Return the (X, Y) coordinate for the center point of the cell that contains the specified text.  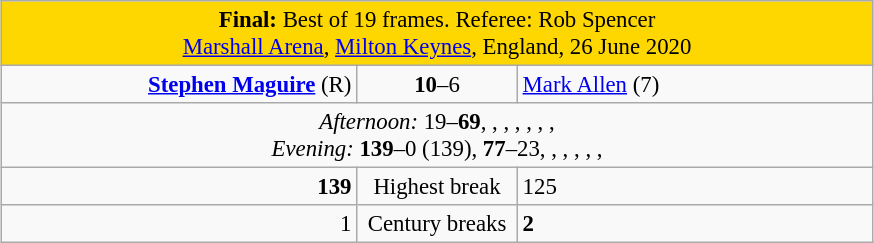
10–6 (438, 85)
Highest break (438, 187)
Final: Best of 19 frames. Referee: Rob SpencerMarshall Arena, Milton Keynes, England, 26 June 2020 (437, 34)
Century breaks (438, 224)
Stephen Maguire (R) (179, 85)
125 (695, 187)
2 (695, 224)
139 (179, 187)
Afternoon: 19–69, , , , , , , Evening: 139–0 (139), 77–23, , , , , , (437, 136)
Mark Allen (7) (695, 85)
1 (179, 224)
